Provide the (x, y) coordinate of the cell's center where the given text is located.  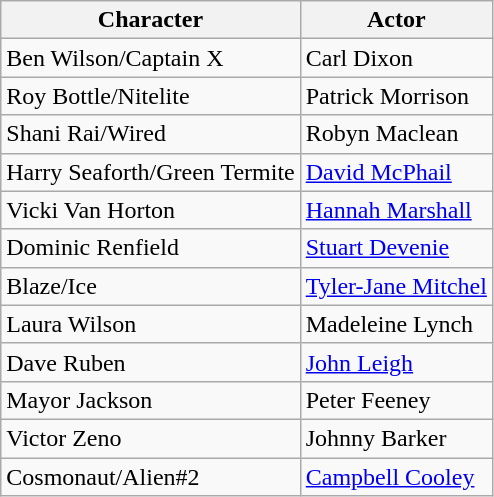
Madeleine Lynch (396, 324)
Shani Rai/Wired (150, 134)
Ben Wilson/Captain X (150, 58)
Johnny Barker (396, 438)
David McPhail (396, 172)
Laura Wilson (150, 324)
Dave Ruben (150, 362)
Hannah Marshall (396, 210)
Patrick Morrison (396, 96)
Peter Feeney (396, 400)
Character (150, 20)
Dominic Renfield (150, 248)
Carl Dixon (396, 58)
Actor (396, 20)
John Leigh (396, 362)
Mayor Jackson (150, 400)
Campbell Cooley (396, 477)
Vicki Van Horton (150, 210)
Tyler-Jane Mitchel (396, 286)
Robyn Maclean (396, 134)
Harry Seaforth/Green Termite (150, 172)
Roy Bottle/Nitelite (150, 96)
Cosmonaut/Alien#2 (150, 477)
Victor Zeno (150, 438)
Stuart Devenie (396, 248)
Blaze/Ice (150, 286)
